Identify which cell holds the provided text, then report its (x, y) central coordinate. 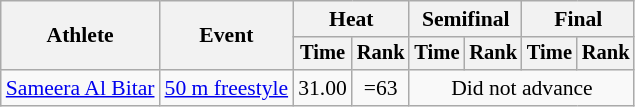
=63 (381, 88)
Heat (351, 19)
Semifinal (465, 19)
31.00 (322, 88)
Event (227, 36)
50 m freestyle (227, 88)
Final (578, 19)
Did not advance (522, 88)
Athlete (80, 36)
Sameera Al Bitar (80, 88)
